Detect which cell encompasses the target text, then output its [x, y] center coordinate. 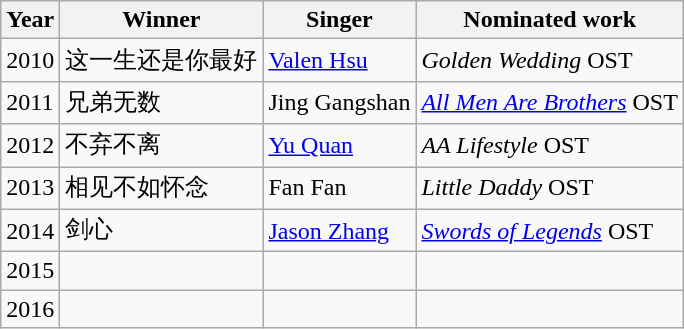
Jason Zhang [340, 230]
2013 [30, 188]
剑心 [162, 230]
2015 [30, 271]
Yu Quan [340, 146]
2010 [30, 60]
这一生还是你最好 [162, 60]
兄弟无数 [162, 102]
Nominated work [550, 20]
Singer [340, 20]
Golden Wedding OST [550, 60]
AA Lifestyle OST [550, 146]
All Men Are Brothers OST [550, 102]
Valen Hsu [340, 60]
Year [30, 20]
Swords of Legends OST [550, 230]
不弃不离 [162, 146]
Winner [162, 20]
相见不如怀念 [162, 188]
Jing Gangshan [340, 102]
Little Daddy OST [550, 188]
2016 [30, 309]
2011 [30, 102]
2012 [30, 146]
2014 [30, 230]
Fan Fan [340, 188]
